Detect which cell encompasses the target text, then output its [X, Y] center coordinate. 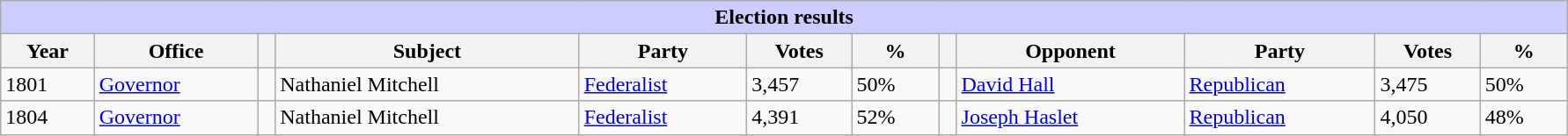
4,391 [799, 118]
1804 [48, 118]
1801 [48, 84]
David Hall [1070, 84]
3,457 [799, 84]
Office [176, 51]
Election results [785, 18]
Subject [428, 51]
52% [896, 118]
4,050 [1427, 118]
Joseph Haslet [1070, 118]
Year [48, 51]
48% [1524, 118]
3,475 [1427, 84]
Opponent [1070, 51]
